Capture the cell that displays the provided text and extract its [X, Y] central coordinate. 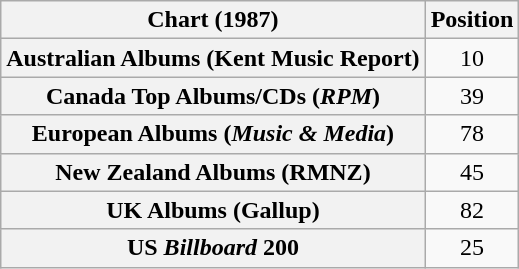
US Billboard 200 [213, 248]
New Zealand Albums (RMNZ) [213, 172]
82 [472, 210]
25 [472, 248]
10 [472, 58]
UK Albums (Gallup) [213, 210]
39 [472, 96]
Australian Albums (Kent Music Report) [213, 58]
78 [472, 134]
Position [472, 20]
45 [472, 172]
European Albums (Music & Media) [213, 134]
Canada Top Albums/CDs (RPM) [213, 96]
Chart (1987) [213, 20]
